For the text-containing cell, return its midpoint in [X, Y] coordinate format. 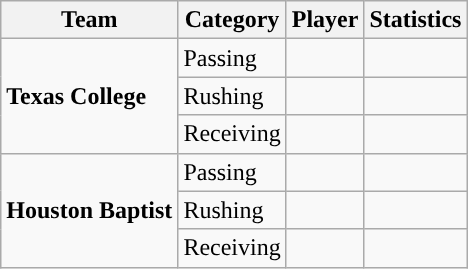
Team [90, 20]
Texas College [90, 96]
Player [325, 20]
Houston Baptist [90, 210]
Statistics [416, 20]
Category [232, 20]
